Detect which cell encompasses the target text, then output its (x, y) center coordinate. 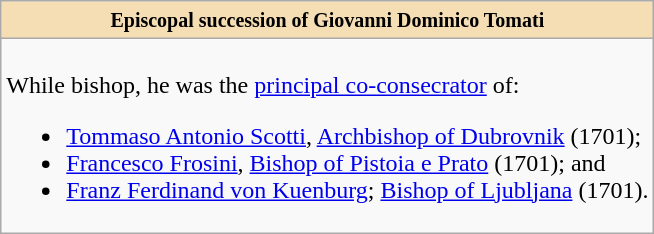
Episcopal succession of Giovanni Dominico Tomati (328, 20)
